Return the (X, Y) coordinate for the center point of the cell that contains the specified text.  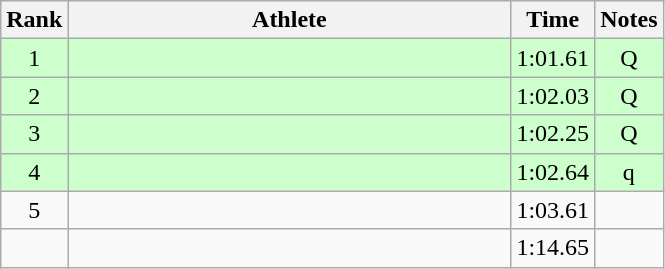
Athlete (290, 20)
Time (553, 20)
1:02.64 (553, 172)
q (629, 172)
5 (34, 210)
1:01.61 (553, 58)
4 (34, 172)
1:02.25 (553, 134)
1:02.03 (553, 96)
1:03.61 (553, 210)
2 (34, 96)
1 (34, 58)
3 (34, 134)
Notes (629, 20)
Rank (34, 20)
1:14.65 (553, 248)
